Detect which cell encompasses the target text, then output its (X, Y) center coordinate. 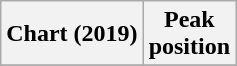
Chart (2019) (72, 34)
Peakposition (189, 34)
